Identify which cell holds the provided text, then report its [X, Y] central coordinate. 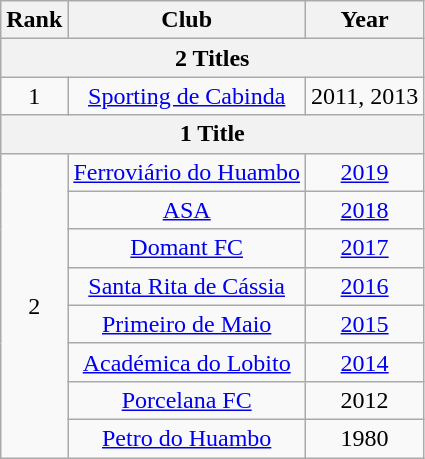
2016 [365, 286]
Petro do Huambo [187, 438]
Domant FC [187, 248]
2015 [365, 324]
1980 [365, 438]
1 [34, 96]
2012 [365, 400]
Porcelana FC [187, 400]
2017 [365, 248]
Primeiro de Maio [187, 324]
2014 [365, 362]
Académica do Lobito [187, 362]
2 Titles [212, 58]
Ferroviário do Huambo [187, 172]
Santa Rita de Cássia [187, 286]
Sporting de Cabinda [187, 96]
2011, 2013 [365, 96]
2019 [365, 172]
Year [365, 20]
Rank [34, 20]
2 [34, 305]
2018 [365, 210]
ASA [187, 210]
1 Title [212, 134]
Club [187, 20]
